Capture the cell that displays the provided text and extract its [X, Y] central coordinate. 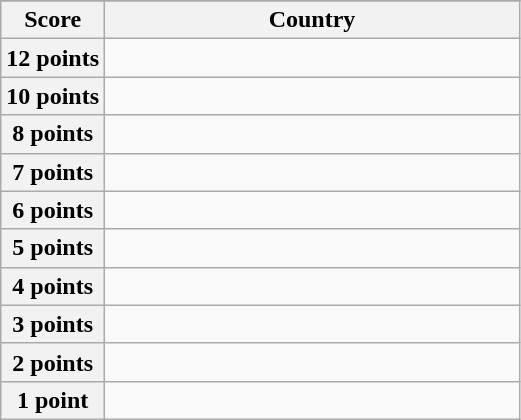
3 points [53, 324]
12 points [53, 58]
5 points [53, 248]
Score [53, 20]
10 points [53, 96]
4 points [53, 286]
Country [312, 20]
2 points [53, 362]
7 points [53, 172]
1 point [53, 400]
8 points [53, 134]
6 points [53, 210]
